Locate the cell with the specified text and output its [x, y] center coordinate. 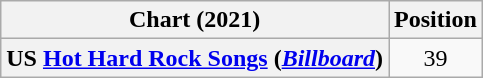
US Hot Hard Rock Songs (Billboard) [195, 58]
Chart (2021) [195, 20]
39 [436, 58]
Position [436, 20]
